Identify which cell holds the provided text, then report its (x, y) central coordinate. 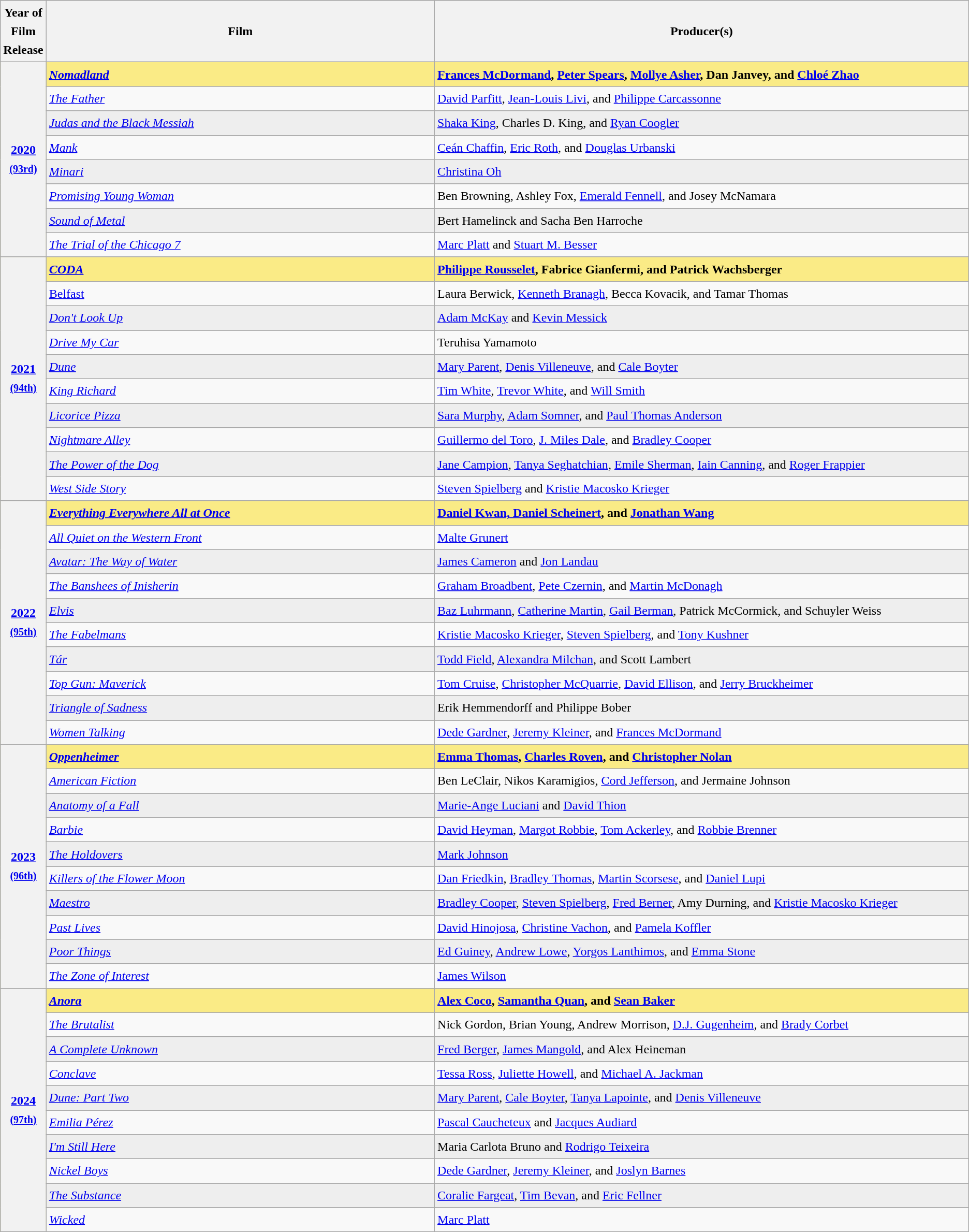
David Parfitt, Jean-Louis Livi, and Philippe Carcassonne (702, 98)
Tessa Ross, Juliette Howell, and Michael A. Jackman (702, 1073)
The Father (240, 98)
Maestro (240, 903)
Triangle of Sadness (240, 707)
Women Talking (240, 732)
Ben Browning, Ashley Fox, Emerald Fennell, and Josey McNamara (702, 196)
I'm Still Here (240, 1147)
Top Gun: Maverick (240, 684)
Jane Campion, Tanya Seghatchian, Emile Sherman, Iain Canning, and Roger Frappier (702, 464)
Past Lives (240, 927)
American Fiction (240, 781)
All Quiet on the Western Front (240, 538)
Adam McKay and Kevin Messick (702, 318)
Maria Carlota Bruno and Rodrigo Teixeira (702, 1147)
The Power of the Dog (240, 464)
Year of Film Release (23, 31)
Dan Friedkin, Bradley Thomas, Martin Scorsese, and Daniel Lupi (702, 878)
Film (240, 31)
West Side Story (240, 489)
The Trial of the Chicago 7 (240, 244)
Mary Parent, Denis Villeneuve, and Cale Boyter (702, 367)
Oppenheimer (240, 757)
Wicked (240, 1220)
Dune: Part Two (240, 1098)
The Banshees of Inisherin (240, 586)
Marie-Ange Luciani and David Thion (702, 806)
King Richard (240, 392)
Elvis (240, 610)
Dede Gardner, Jeremy Kleiner, and Joslyn Barnes (702, 1171)
Kristie Macosko Krieger, Steven Spielberg, and Tony Kushner (702, 635)
Anora (240, 1001)
2020(93rd) (23, 160)
Killers of the Flower Moon (240, 878)
Pascal Caucheteux and Jacques Audiard (702, 1123)
Licorice Pizza (240, 415)
Sara Murphy, Adam Somner, and Paul Thomas Anderson (702, 415)
Fred Berger, James Mangold, and Alex Heineman (702, 1049)
Malte Grunert (702, 538)
Minari (240, 172)
2024(97th) (23, 1110)
Steven Spielberg and Kristie Macosko Krieger (702, 489)
Tom Cruise, Christopher McQuarrie, David Ellison, and Jerry Bruckheimer (702, 684)
Poor Things (240, 952)
Erik Hemmendorff and Philippe Bober (702, 707)
2022(95th) (23, 622)
Mank (240, 147)
Nickel Boys (240, 1171)
2021(94th) (23, 379)
Producer(s) (702, 31)
Ed Guiney, Andrew Lowe, Yorgos Lanthimos, and Emma Stone (702, 952)
Todd Field, Alexandra Milchan, and Scott Lambert (702, 659)
The Holdovers (240, 854)
Conclave (240, 1073)
Belfast (240, 293)
Nomadland (240, 75)
Drive My Car (240, 343)
Dune (240, 367)
James Wilson (702, 976)
Emilia Pérez (240, 1123)
Graham Broadbent, Pete Czernin, and Martin McDonagh (702, 586)
CODA (240, 269)
Marc Platt and Stuart M. Besser (702, 244)
Coralie Fargeat, Tim Bevan, and Eric Fellner (702, 1195)
Emma Thomas, Charles Roven, and Christopher Nolan (702, 757)
Baz Luhrmann, Catherine Martin, Gail Berman, Patrick McCormick, and Schuyler Weiss (702, 610)
David Hinojosa, Christine Vachon, and Pamela Koffler (702, 927)
James Cameron and Jon Landau (702, 561)
Barbie (240, 830)
Bradley Cooper, Steven Spielberg, Fred Berner, Amy Durning, and Kristie Macosko Krieger (702, 903)
The Zone of Interest (240, 976)
2023(96th) (23, 867)
Teruhisa Yamamoto (702, 343)
Tár (240, 659)
Everything Everywhere All at Once (240, 513)
Mary Parent, Cale Boyter, Tanya Lapointe, and Denis Villeneuve (702, 1098)
Daniel Kwan, Daniel Scheinert, and Jonathan Wang (702, 513)
Philippe Rousselet, Fabrice Gianfermi, and Patrick Wachsberger (702, 269)
The Fabelmans (240, 635)
Promising Young Woman (240, 196)
Judas and the Black Messiah (240, 123)
Marc Platt (702, 1220)
The Substance (240, 1195)
Don't Look Up (240, 318)
A Complete Unknown (240, 1049)
Nick Gordon, Brian Young, Andrew Morrison, D.J. Gugenheim, and Brady Corbet (702, 1024)
David Heyman, Margot Robbie, Tom Ackerley, and Robbie Brenner (702, 830)
Laura Berwick, Kenneth Branagh, Becca Kovacik, and Tamar Thomas (702, 293)
Christina Oh (702, 172)
Dede Gardner, Jeremy Kleiner, and Frances McDormand (702, 732)
Anatomy of a Fall (240, 806)
Guillermo del Toro, J. Miles Dale, and Bradley Cooper (702, 440)
The Brutalist (240, 1024)
Bert Hamelinck and Sacha Ben Harroche (702, 221)
Nightmare Alley (240, 440)
Sound of Metal (240, 221)
Frances McDormand, Peter Spears, Mollye Asher, Dan Janvey, and Chloé Zhao (702, 75)
Ben LeClair, Nikos Karamigios, Cord Jefferson, and Jermaine Johnson (702, 781)
Avatar: The Way of Water (240, 561)
Mark Johnson (702, 854)
Ceán Chaffin, Eric Roth, and Douglas Urbanski (702, 147)
Alex Coco, Samantha Quan, and Sean Baker (702, 1001)
Tim White, Trevor White, and Will Smith (702, 392)
Shaka King, Charles D. King, and Ryan Coogler (702, 123)
